Provide the (x, y) coordinate of the cell's center where the given text is located.  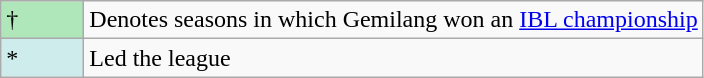
Led the league (394, 58)
* (42, 58)
Denotes seasons in which Gemilang won an IBL championship (394, 20)
† (42, 20)
